Capture the cell that displays the provided text and extract its [X, Y] central coordinate. 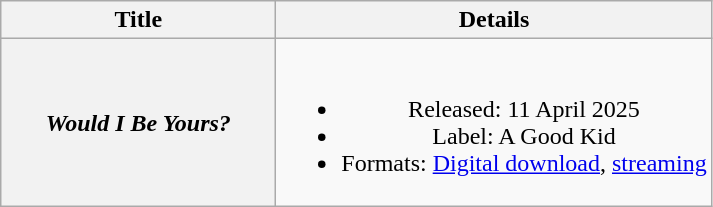
Title [138, 20]
Released: 11 April 2025Label: A Good KidFormats: Digital download, streaming [494, 122]
Would I Be Yours? [138, 122]
Details [494, 20]
